Capture the cell that displays the provided text and extract its (x, y) central coordinate. 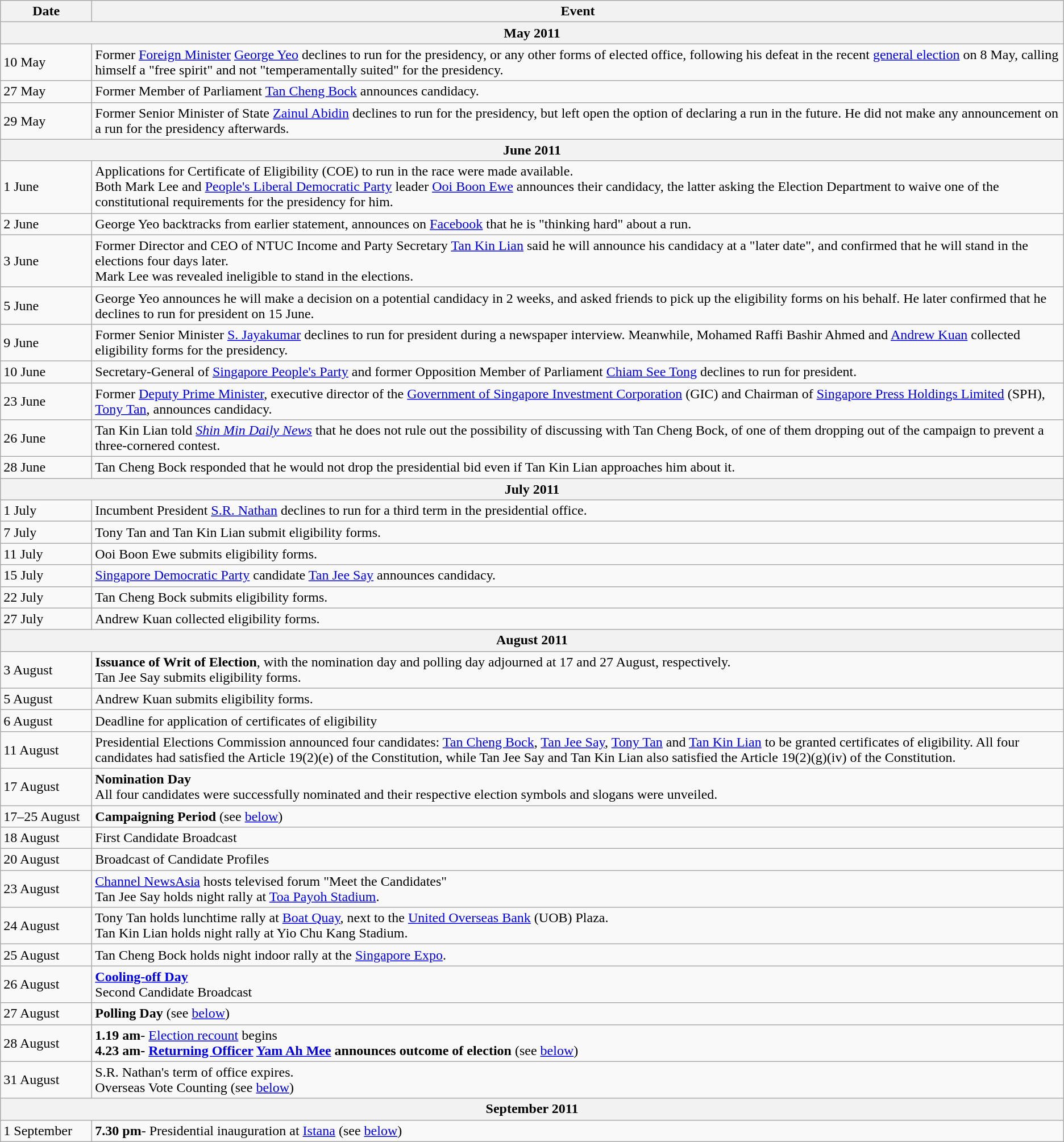
Former Member of Parliament Tan Cheng Bock announces candidacy. (577, 91)
2 June (47, 224)
Tan Cheng Bock holds night indoor rally at the Singapore Expo. (577, 955)
S.R. Nathan's term of office expires.Overseas Vote Counting (see below) (577, 1080)
Secretary-General of Singapore People's Party and former Opposition Member of Parliament Chiam See Tong declines to run for president. (577, 372)
1 June (47, 187)
May 2011 (532, 33)
7 July (47, 532)
27 July (47, 619)
6 August (47, 720)
Ooi Boon Ewe submits eligibility forms. (577, 554)
1.19 am- Election recount begins4.23 am- Returning Officer Yam Ah Mee announces outcome of election (see below) (577, 1043)
1 September (47, 1131)
June 2011 (532, 150)
17 August (47, 786)
10 May (47, 62)
Broadcast of Candidate Profiles (577, 860)
Cooling-off DaySecond Candidate Broadcast (577, 984)
3 June (47, 261)
29 May (47, 120)
25 August (47, 955)
Date (47, 11)
Incumbent President S.R. Nathan declines to run for a third term in the presidential office. (577, 511)
September 2011 (532, 1109)
Tony Tan and Tan Kin Lian submit eligibility forms. (577, 532)
Tan Cheng Bock responded that he would not drop the presidential bid even if Tan Kin Lian approaches him about it. (577, 468)
31 August (47, 1080)
George Yeo backtracks from earlier statement, announces on Facebook that he is "thinking hard" about a run. (577, 224)
1 July (47, 511)
Polling Day (see below) (577, 1014)
18 August (47, 838)
17–25 August (47, 816)
11 July (47, 554)
7.30 pm- Presidential inauguration at Istana (see below) (577, 1131)
Campaigning Period (see below) (577, 816)
Event (577, 11)
28 August (47, 1043)
15 July (47, 576)
20 August (47, 860)
August 2011 (532, 640)
28 June (47, 468)
Nomination Day All four candidates were successfully nominated and their respective election symbols and slogans were unveiled. (577, 786)
First Candidate Broadcast (577, 838)
Andrew Kuan collected eligibility forms. (577, 619)
Tony Tan holds lunchtime rally at Boat Quay, next to the United Overseas Bank (UOB) Plaza.Tan Kin Lian holds night rally at Yio Chu Kang Stadium. (577, 926)
Singapore Democratic Party candidate Tan Jee Say announces candidacy. (577, 576)
27 May (47, 91)
23 August (47, 889)
27 August (47, 1014)
3 August (47, 669)
9 June (47, 342)
Tan Cheng Bock submits eligibility forms. (577, 597)
July 2011 (532, 489)
26 August (47, 984)
26 June (47, 439)
Channel NewsAsia hosts televised forum "Meet the Candidates"Tan Jee Say holds night rally at Toa Payoh Stadium. (577, 889)
11 August (47, 750)
5 June (47, 306)
5 August (47, 699)
Andrew Kuan submits eligibility forms. (577, 699)
10 June (47, 372)
23 June (47, 401)
Deadline for application of certificates of eligibility (577, 720)
22 July (47, 597)
24 August (47, 926)
